Return the (x, y) coordinate for the center point of the cell that contains the specified text.  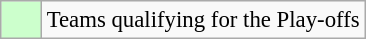
Teams qualifying for the Play-offs (203, 20)
